Return (X, Y) of the center of cell containing provided text 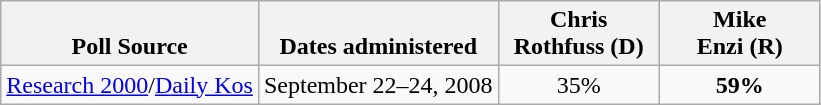
ChrisRothfuss (D) (578, 34)
35% (578, 85)
MikeEnzi (R) (740, 34)
September 22–24, 2008 (378, 85)
Poll Source (130, 34)
Dates administered (378, 34)
59% (740, 85)
Research 2000/Daily Kos (130, 85)
